For the text-containing cell, return its midpoint in [X, Y] coordinate format. 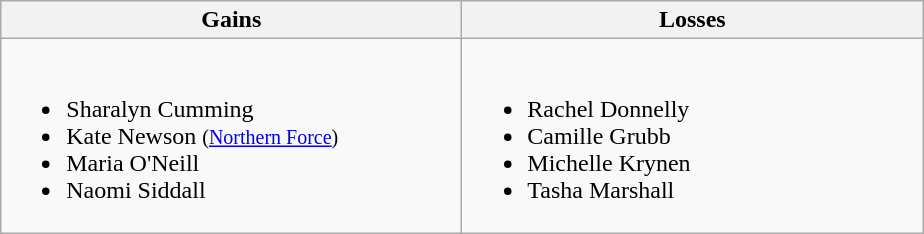
Rachel DonnellyCamille GrubbMichelle KrynenTasha Marshall [692, 136]
Losses [692, 20]
Sharalyn CummingKate Newson (Northern Force)Maria O'NeillNaomi Siddall [232, 136]
Gains [232, 20]
